Return the (X, Y) coordinate for the center point of the cell that contains the specified text.  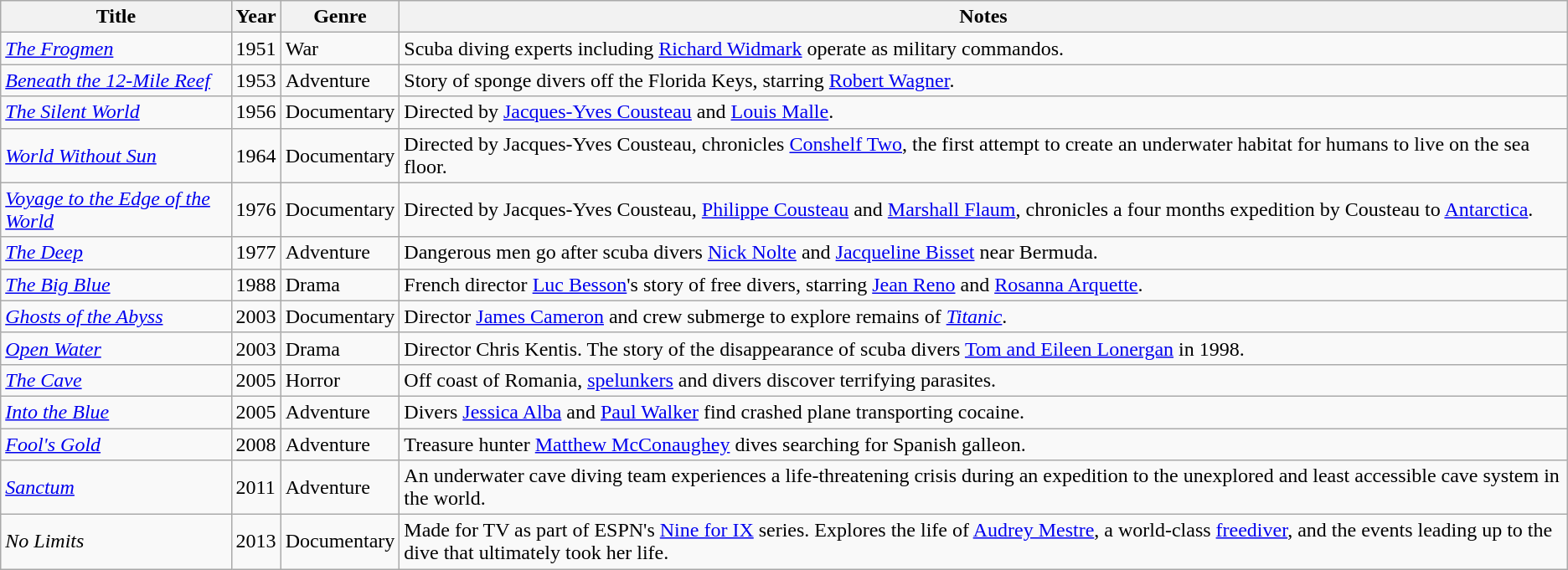
Ghosts of the Abyss (116, 316)
2013 (256, 542)
2011 (256, 487)
The Deep (116, 253)
Into the Blue (116, 412)
Story of sponge divers off the Florida Keys, starring Robert Wagner. (983, 80)
French director Luc Besson's story of free divers, starring Jean Reno and Rosanna Arquette. (983, 285)
World Without Sun (116, 156)
Horror (340, 380)
Directed by Jacques-Yves Cousteau and Louis Malle. (983, 112)
Year (256, 17)
1977 (256, 253)
Notes (983, 17)
Genre (340, 17)
Fool's Gold (116, 444)
War (340, 49)
The Frogmen (116, 49)
Title (116, 17)
1953 (256, 80)
1956 (256, 112)
Beneath the 12-Mile Reef (116, 80)
Director James Cameron and crew submerge to explore remains of Titanic. (983, 316)
Director Chris Kentis. The story of the disappearance of scuba divers Tom and Eileen Lonergan in 1998. (983, 348)
No Limits (116, 542)
Directed by Jacques-Yves Cousteau, Philippe Cousteau and Marshall Flaum, chronicles a four months expedition by Cousteau to Antarctica. (983, 209)
Sanctum (116, 487)
Off coast of Romania, spelunkers and divers discover terrifying parasites. (983, 380)
The Big Blue (116, 285)
Scuba diving experts including Richard Widmark operate as military commandos. (983, 49)
2008 (256, 444)
Open Water (116, 348)
Treasure hunter Matthew McConaughey dives searching for Spanish galleon. (983, 444)
1951 (256, 49)
1976 (256, 209)
The Silent World (116, 112)
Voyage to the Edge of the World (116, 209)
1988 (256, 285)
Dangerous men go after scuba divers Nick Nolte and Jacqueline Bisset near Bermuda. (983, 253)
Divers Jessica Alba and Paul Walker find crashed plane transporting cocaine. (983, 412)
The Cave (116, 380)
1964 (256, 156)
Directed by Jacques-Yves Cousteau, chronicles Conshelf Two, the first attempt to create an underwater habitat for humans to live on the sea floor. (983, 156)
